Find where the given text appears and provide that cell's center as [x, y] coordinate. 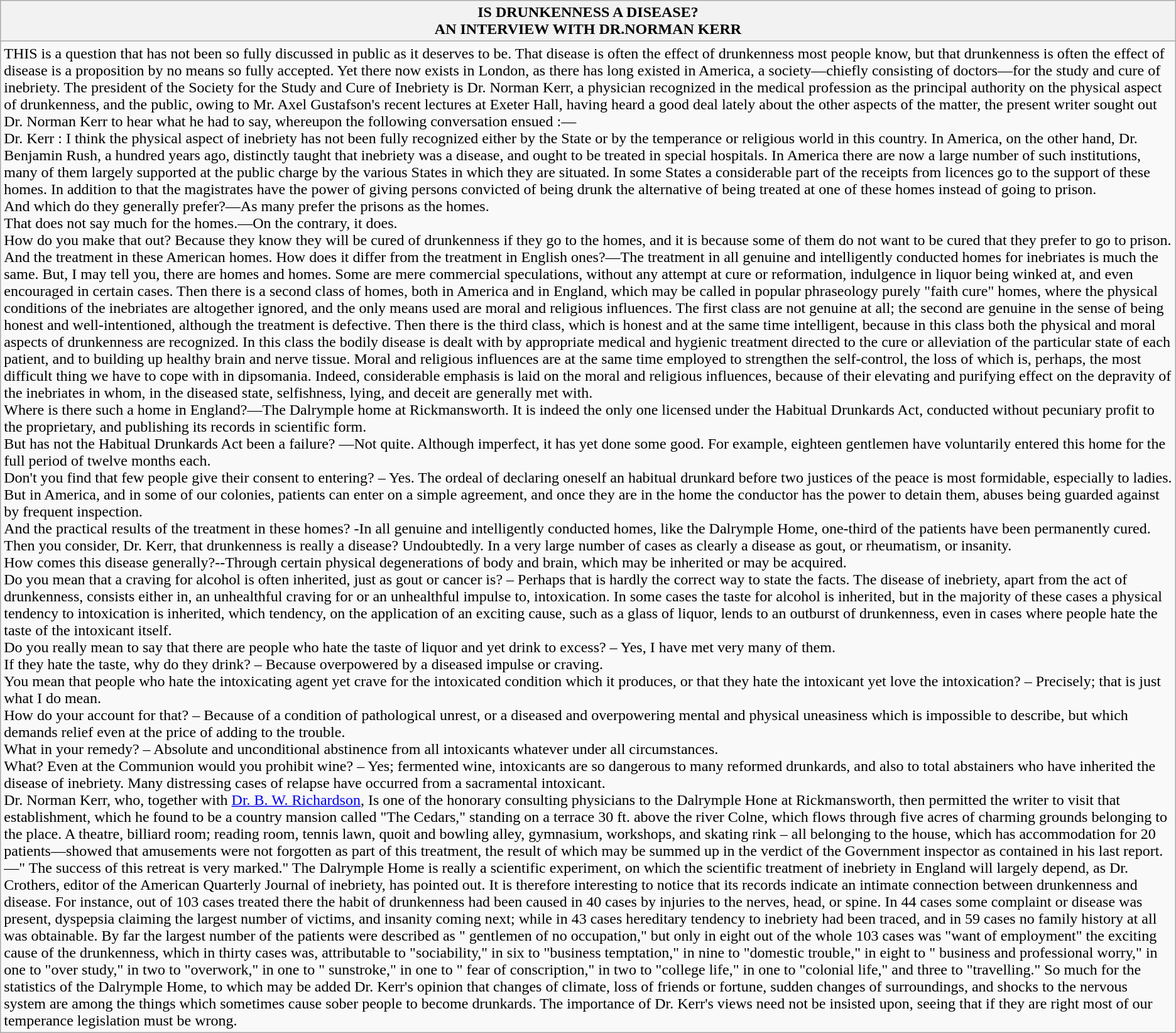
IS DRUNKENNESS A DISEASE?AN INTERVIEW WITH DR.NORMAN KERR [588, 21]
